Return (x, y) of the center of cell containing provided text 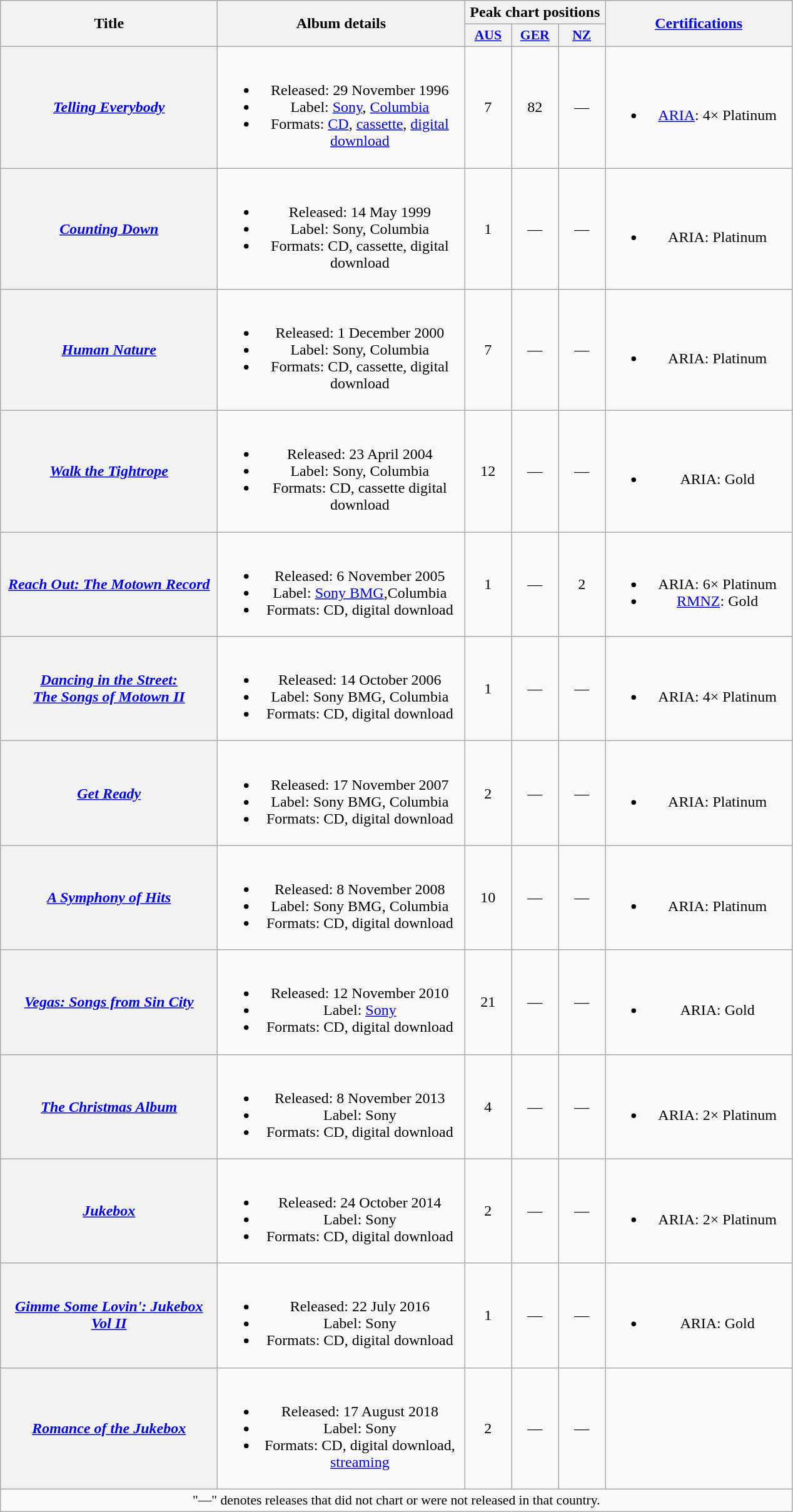
A Symphony of Hits (109, 898)
NZ (582, 36)
Album details (341, 24)
Released: 24 October 2014Label: SonyFormats: CD, digital download (341, 1211)
Released: 22 July 2016Label: SonyFormats: CD, digital download (341, 1316)
Dancing in the Street:The Songs of Motown II (109, 689)
Reach Out: The Motown Record (109, 584)
Released: 1 December 2000Label: Sony, ColumbiaFormats: CD, cassette, digital download (341, 350)
Counting Down (109, 228)
Released: 17 November 2007Label: Sony BMG, ColumbiaFormats: CD, digital download (341, 793)
Peak chart positions (535, 13)
Released: 17 August 2018Label: SonyFormats: CD, digital download, streaming (341, 1428)
Romance of the Jukebox (109, 1428)
Released: 6 November 2005Label: Sony BMG,ColumbiaFormats: CD, digital download (341, 584)
Released: 8 November 2008Label: Sony BMG, ColumbiaFormats: CD, digital download (341, 898)
Title (109, 24)
GER (535, 36)
Human Nature (109, 350)
10 (488, 898)
Telling Everybody (109, 107)
4 (488, 1107)
Released: 14 May 1999Label: Sony, ColumbiaFormats: CD, cassette, digital download (341, 228)
AUS (488, 36)
Gimme Some Lovin': Jukebox Vol II (109, 1316)
"—" denotes releases that did not chart or were not released in that country. (396, 1500)
ARIA: 6× PlatinumRMNZ: Gold (699, 584)
Released: 12 November 2010Label: SonyFormats: CD, digital download (341, 1002)
Walk the Tightrope (109, 471)
Get Ready (109, 793)
82 (535, 107)
The Christmas Album (109, 1107)
Vegas: Songs from Sin City (109, 1002)
12 (488, 471)
Jukebox (109, 1211)
Certifications (699, 24)
Released: 14 October 2006Label: Sony BMG, ColumbiaFormats: CD, digital download (341, 689)
21 (488, 1002)
Released: 8 November 2013Label: SonyFormats: CD, digital download (341, 1107)
Released: 23 April 2004Label: Sony, ColumbiaFormats: CD, cassette digital download (341, 471)
Released: 29 November 1996Label: Sony, ColumbiaFormats: CD, cassette, digital download (341, 107)
